Search for the cell housing the specified text and yield its (X, Y) center coordinate. 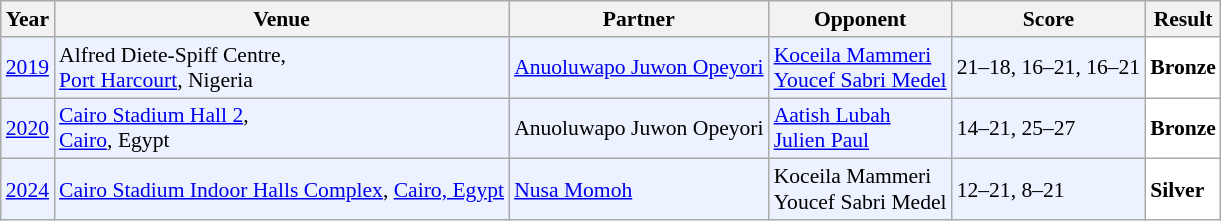
Aatish Lubah Julien Paul (860, 128)
Alfred Diete-Spiff Centre,Port Harcourt, Nigeria (282, 68)
Silver (1183, 190)
Nusa Momoh (639, 190)
12–21, 8–21 (1049, 190)
2020 (28, 128)
Venue (282, 19)
Cairo Stadium Hall 2,Cairo, Egypt (282, 128)
Partner (639, 19)
2019 (28, 68)
Opponent (860, 19)
Result (1183, 19)
21–18, 16–21, 16–21 (1049, 68)
Score (1049, 19)
14–21, 25–27 (1049, 128)
Cairo Stadium Indoor Halls Complex, Cairo, Egypt (282, 190)
2024 (28, 190)
Year (28, 19)
